Search for the cell housing the specified text and yield its (x, y) center coordinate. 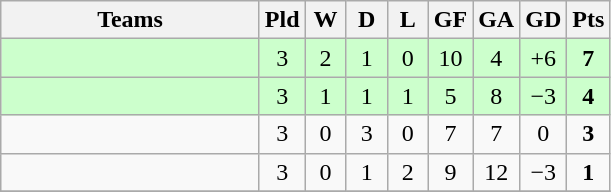
8 (496, 96)
12 (496, 172)
Pts (588, 20)
GA (496, 20)
D (366, 20)
Pld (282, 20)
GD (544, 20)
+6 (544, 58)
GF (450, 20)
10 (450, 58)
Teams (130, 20)
L (408, 20)
W (326, 20)
9 (450, 172)
5 (450, 96)
